Return [X, Y] of the center of cell containing provided text 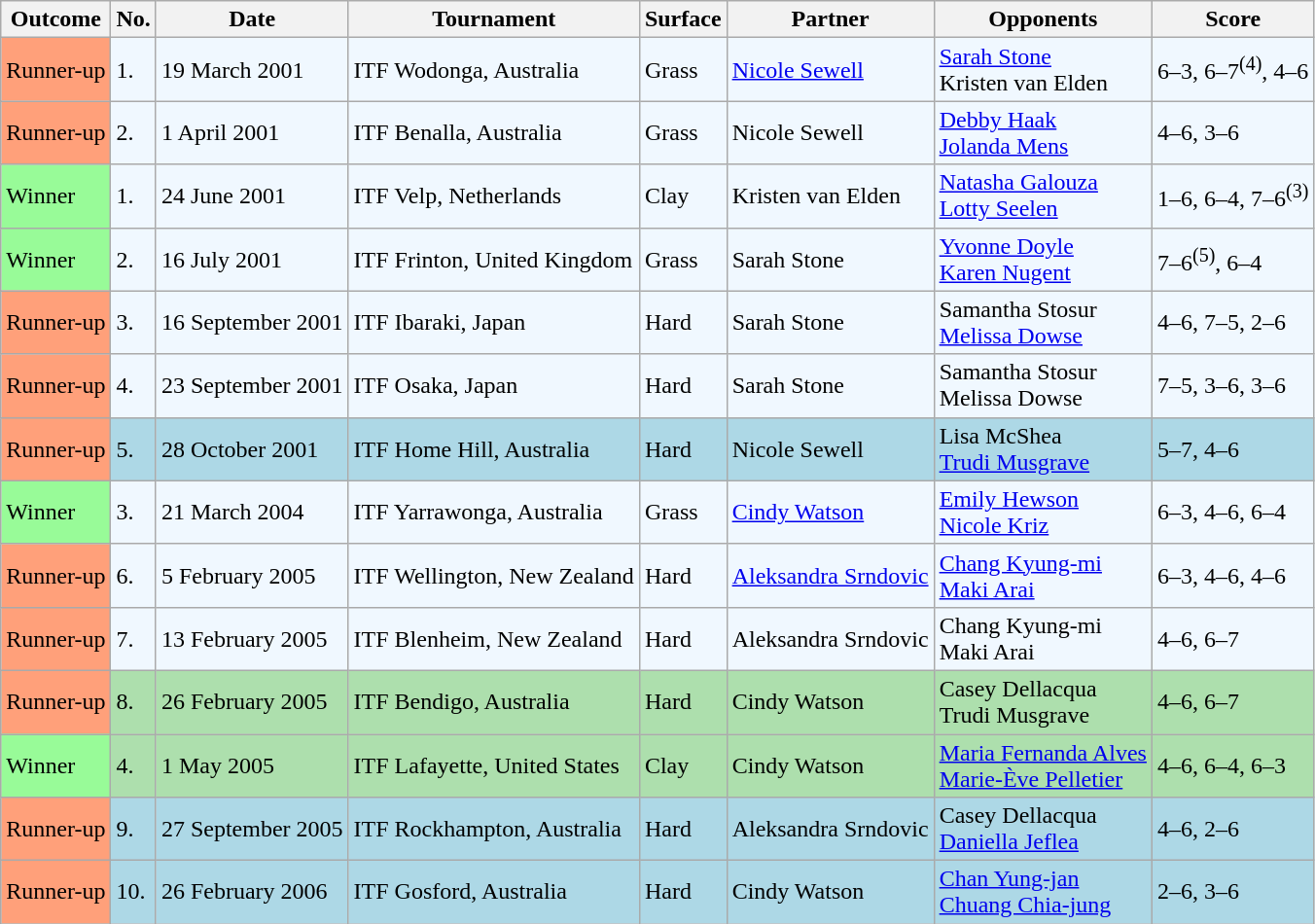
Kristen van Elden [831, 196]
1 April 2001 [252, 132]
ITF Osaka, Japan [494, 385]
Tournament [494, 19]
Natasha Galouza Lotty Seelen [1043, 196]
ITF Yarrawonga, Australia [494, 512]
4–6, 2–6 [1232, 829]
Partner [831, 19]
ITF Blenheim, New Zealand [494, 638]
Score [1232, 19]
Outcome [56, 19]
7–5, 3–6, 3–6 [1232, 385]
23 September 2001 [252, 385]
Date [252, 19]
Maria Fernanda Alves Marie-Ève Pelletier [1043, 764]
6. [133, 576]
ITF Frinton, United Kingdom [494, 259]
8. [133, 702]
5. [133, 449]
21 March 2004 [252, 512]
5–7, 4–6 [1232, 449]
5 February 2005 [252, 576]
No. [133, 19]
ITF Rockhampton, Australia [494, 829]
19 March 2001 [252, 70]
ITF Ibaraki, Japan [494, 323]
24 June 2001 [252, 196]
16 September 2001 [252, 323]
28 October 2001 [252, 449]
2–6, 3–6 [1232, 893]
27 September 2005 [252, 829]
6–3, 4–6, 4–6 [1232, 576]
ITF Wodonga, Australia [494, 70]
10. [133, 893]
4–6, 3–6 [1232, 132]
Debby Haak Jolanda Mens [1043, 132]
Casey Dellacqua Daniella Jeflea [1043, 829]
4–6, 7–5, 2–6 [1232, 323]
ITF Benalla, Australia [494, 132]
1–6, 6–4, 7–6(3) [1232, 196]
1 May 2005 [252, 764]
26 February 2005 [252, 702]
ITF Home Hill, Australia [494, 449]
13 February 2005 [252, 638]
7–6(5), 6–4 [1232, 259]
Chan Yung-jan Chuang Chia-jung [1043, 893]
Lisa McShea Trudi Musgrave [1043, 449]
ITF Bendigo, Australia [494, 702]
Casey Dellacqua Trudi Musgrave [1043, 702]
7. [133, 638]
Opponents [1043, 19]
4–6, 6–4, 6–3 [1232, 764]
ITF Wellington, New Zealand [494, 576]
ITF Lafayette, United States [494, 764]
9. [133, 829]
Sarah Stone Kristen van Elden [1043, 70]
Surface [683, 19]
ITF Gosford, Australia [494, 893]
6–3, 6–7(4), 4–6 [1232, 70]
Yvonne Doyle Karen Nugent [1043, 259]
ITF Velp, Netherlands [494, 196]
16 July 2001 [252, 259]
Emily Hewson Nicole Kriz [1043, 512]
6–3, 4–6, 6–4 [1232, 512]
26 February 2006 [252, 893]
